Return (x, y) of the center of cell containing provided text 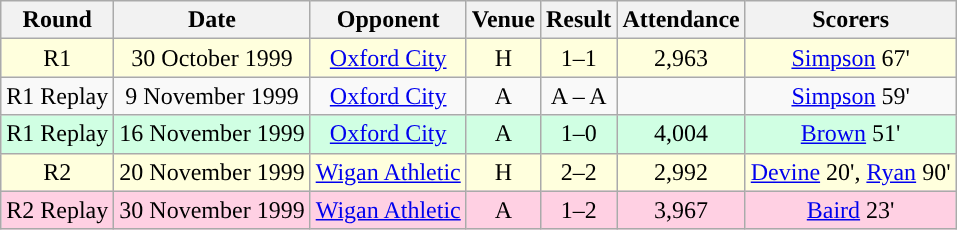
3,967 (681, 210)
1–0 (578, 134)
1–2 (578, 210)
Date (212, 20)
30 November 1999 (212, 210)
R2 Replay (58, 210)
20 November 1999 (212, 172)
16 November 1999 (212, 134)
Simpson 67' (850, 58)
30 October 1999 (212, 58)
Venue (503, 20)
Scorers (850, 20)
Round (58, 20)
R1 (58, 58)
Devine 20', Ryan 90' (850, 172)
2,992 (681, 172)
A – A (578, 96)
4,004 (681, 134)
Baird 23' (850, 210)
Attendance (681, 20)
R2 (58, 172)
Brown 51' (850, 134)
1–1 (578, 58)
Result (578, 20)
Simpson 59' (850, 96)
2,963 (681, 58)
9 November 1999 (212, 96)
Opponent (388, 20)
2–2 (578, 172)
